Scan for the cell matching the given text and deliver its [x, y] coordinate at center. 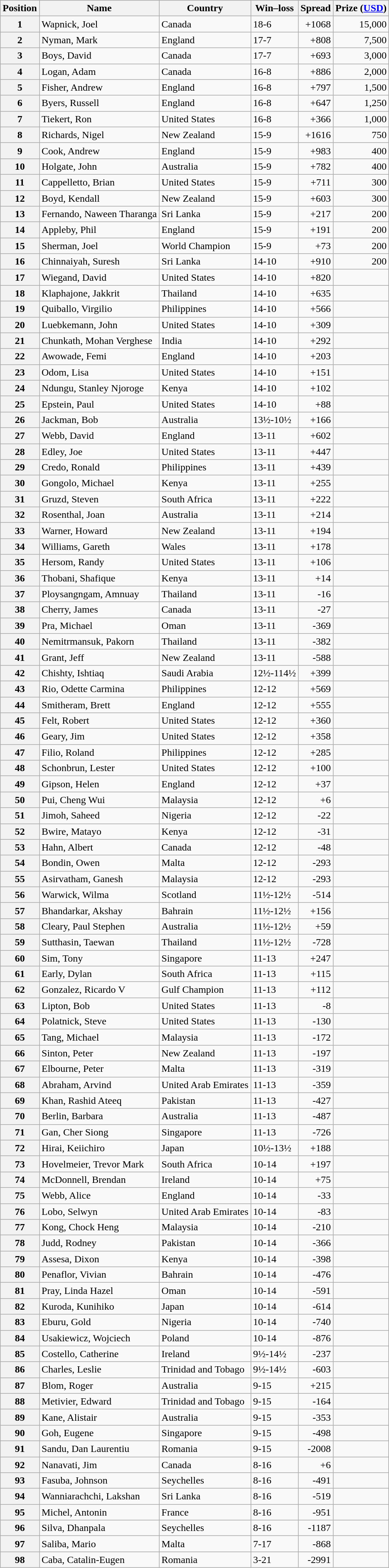
+358 [316, 737]
41 [20, 657]
92 [20, 1464]
Smitheram, Brett [99, 705]
Abraham, Arvind [99, 1085]
Hirai, Keiichiro [99, 1148]
24 [20, 388]
+693 [316, 56]
Sim, Tony [99, 958]
+886 [316, 72]
Grant, Jeff [99, 657]
-359 [316, 1085]
Chunkath, Mohan Verghese [99, 341]
+555 [316, 705]
18-6 [274, 24]
Silva, Dhanpala [99, 1528]
70 [20, 1116]
80 [20, 1275]
3 [20, 56]
84 [20, 1338]
71 [20, 1132]
McDonnell, Brendan [99, 1180]
-210 [316, 1227]
48 [20, 768]
+166 [316, 420]
Scotland [205, 895]
Judd, Rodney [99, 1243]
-603 [316, 1370]
Gulf Champion [205, 990]
12½-114½ [274, 673]
+808 [316, 40]
Webb, Alice [99, 1195]
37 [20, 594]
7,500 [361, 40]
Sutthasin, Taewan [99, 942]
Gonzalez, Ricardo V [99, 990]
Wanniarachchi, Lakshan [99, 1496]
62 [20, 990]
Usakiewicz, Wojciech [99, 1338]
Gan, Cher Siong [99, 1132]
+215 [316, 1385]
Sandu, Dan Laurentiu [99, 1449]
Sherman, Joel [99, 246]
Tang, Michael [99, 1037]
750 [361, 135]
1,000 [361, 119]
-2008 [316, 1449]
Kuroda, Kunihiko [99, 1306]
Poland [205, 1338]
Nyman, Mark [99, 40]
Cappelletto, Brian [99, 182]
Wapnick, Joel [99, 24]
Goh, Eugene [99, 1433]
+100 [316, 768]
Costello, Catherine [99, 1354]
Awowade, Femi [99, 356]
+75 [316, 1180]
Schonbrun, Lester [99, 768]
-8 [316, 1006]
+188 [316, 1148]
+112 [316, 990]
22 [20, 356]
Saudi Arabia [205, 673]
26 [20, 420]
Pra, Michael [99, 626]
39 [20, 626]
-48 [316, 847]
1,500 [361, 87]
+309 [316, 325]
+106 [316, 562]
63 [20, 1006]
+711 [316, 182]
75 [20, 1195]
-382 [316, 641]
Hahn, Albert [99, 847]
98 [20, 1560]
78 [20, 1243]
Sinton, Peter [99, 1053]
51 [20, 816]
+88 [316, 404]
36 [20, 578]
Byers, Russell [99, 103]
-519 [316, 1496]
+566 [316, 309]
+59 [316, 926]
Edley, Joe [99, 451]
-951 [316, 1512]
54 [20, 863]
Hersom, Randy [99, 562]
27 [20, 435]
34 [20, 547]
Luebkemann, John [99, 325]
73 [20, 1164]
-319 [316, 1069]
-172 [316, 1037]
76 [20, 1212]
30 [20, 483]
Pray, Linda Hazel [99, 1291]
-31 [316, 831]
45 [20, 721]
42 [20, 673]
Cleary, Paul Stephen [99, 926]
64 [20, 1021]
+602 [316, 435]
-164 [316, 1401]
+247 [316, 958]
+197 [316, 1164]
56 [20, 895]
Spread [316, 8]
-83 [316, 1212]
77 [20, 1227]
12 [20, 198]
4 [20, 72]
Metivier, Edward [99, 1401]
+156 [316, 910]
-197 [316, 1053]
Saliba, Mario [99, 1544]
-876 [316, 1338]
Elbourne, Peter [99, 1069]
33 [20, 531]
44 [20, 705]
35 [20, 562]
-591 [316, 1291]
13 [20, 214]
Fasuba, Johnson [99, 1481]
Gongolo, Michael [99, 483]
Pui, Cheng Wui [99, 800]
+399 [316, 673]
95 [20, 1512]
-726 [316, 1132]
2,000 [361, 72]
-130 [316, 1021]
91 [20, 1449]
72 [20, 1148]
18 [20, 293]
Blom, Roger [99, 1385]
Rio, Odette Carmina [99, 689]
Kong, Chock Heng [99, 1227]
+178 [316, 547]
3,000 [361, 56]
-27 [316, 610]
Cook, Andrew [99, 151]
Asirvatham, Ganesh [99, 879]
Country [205, 8]
6 [20, 103]
81 [20, 1291]
3-21 [274, 1560]
Warwick, Wilma [99, 895]
65 [20, 1037]
Jimoh, Saheed [99, 816]
52 [20, 831]
Richards, Nigel [99, 135]
Geary, Jim [99, 737]
Thobani, Shafique [99, 578]
97 [20, 1544]
Webb, David [99, 435]
1 [20, 24]
Early, Dylan [99, 974]
11 [20, 182]
90 [20, 1433]
-588 [316, 657]
15 [20, 246]
Kane, Alistair [99, 1417]
Logan, Adam [99, 72]
7 [20, 119]
Rosenthal, Joan [99, 515]
Lobo, Selwyn [99, 1212]
+820 [316, 277]
Credo, Ronald [99, 467]
Boyd, Kendall [99, 198]
Tiekert, Ron [99, 119]
89 [20, 1417]
+151 [316, 372]
85 [20, 1354]
38 [20, 610]
+222 [316, 499]
Prize (USD) [361, 8]
Nanavati, Jim [99, 1464]
Win–loss [274, 8]
-614 [316, 1306]
17 [20, 277]
28 [20, 451]
-33 [316, 1195]
Assesa, Dixon [99, 1259]
61 [20, 974]
Cherry, James [99, 610]
29 [20, 467]
-16 [316, 594]
World Champion [205, 246]
-491 [316, 1481]
-398 [316, 1259]
+217 [316, 214]
+1068 [316, 24]
14 [20, 230]
Polatnick, Steve [99, 1021]
88 [20, 1401]
Bondin, Owen [99, 863]
Filio, Roland [99, 752]
Chishty, Ishtiaq [99, 673]
-366 [316, 1243]
Fernando, Naween Tharanga [99, 214]
16 [20, 262]
-427 [316, 1101]
Fisher, Andrew [99, 87]
49 [20, 784]
+983 [316, 151]
83 [20, 1322]
21 [20, 341]
Quiballo, Virgilio [99, 309]
25 [20, 404]
Gruzd, Steven [99, 499]
+910 [316, 262]
Penaflor, Vivian [99, 1275]
-728 [316, 942]
Boys, David [99, 56]
Position [20, 8]
Caba, Catalin-Eugen [99, 1560]
-22 [316, 816]
53 [20, 847]
Epstein, Paul [99, 404]
43 [20, 689]
Michel, Antonin [99, 1512]
60 [20, 958]
Warner, Howard [99, 531]
57 [20, 910]
-369 [316, 626]
79 [20, 1259]
+115 [316, 974]
Lipton, Bob [99, 1006]
55 [20, 879]
58 [20, 926]
-868 [316, 1544]
+14 [316, 578]
9 [20, 151]
2 [20, 40]
Ndungu, Stanley Njoroge [99, 388]
94 [20, 1496]
+37 [316, 784]
69 [20, 1101]
Wales [205, 547]
19 [20, 309]
67 [20, 1069]
10 [20, 166]
Bwire, Matayo [99, 831]
32 [20, 515]
Charles, Leslie [99, 1370]
Nemitrmansuk, Pakorn [99, 641]
+360 [316, 721]
+439 [316, 467]
-237 [316, 1354]
1,250 [361, 103]
India [205, 341]
23 [20, 372]
Gipson, Helen [99, 784]
Jackman, Bob [99, 420]
+214 [316, 515]
+1616 [316, 135]
Name [99, 8]
Hovelmeier, Trevor Mark [99, 1164]
31 [20, 499]
+366 [316, 119]
74 [20, 1180]
Bhandarkar, Akshay [99, 910]
40 [20, 641]
15,000 [361, 24]
86 [20, 1370]
Holgate, John [99, 166]
Wiegand, David [99, 277]
7-17 [274, 1544]
59 [20, 942]
+569 [316, 689]
-498 [316, 1433]
+647 [316, 103]
-2991 [316, 1560]
+292 [316, 341]
+447 [316, 451]
68 [20, 1085]
Berlin, Barbara [99, 1116]
Ploysangngam, Amnuay [99, 594]
-740 [316, 1322]
+255 [316, 483]
+285 [316, 752]
82 [20, 1306]
47 [20, 752]
96 [20, 1528]
+782 [316, 166]
Odom, Lisa [99, 372]
93 [20, 1481]
50 [20, 800]
+203 [316, 356]
87 [20, 1385]
8 [20, 135]
46 [20, 737]
+603 [316, 198]
20 [20, 325]
Appleby, Phil [99, 230]
-353 [316, 1417]
Felt, Robert [99, 721]
+191 [316, 230]
+73 [316, 246]
Eburu, Gold [99, 1322]
66 [20, 1053]
Khan, Rashid Ateeq [99, 1101]
Williams, Gareth [99, 547]
+194 [316, 531]
5 [20, 87]
+797 [316, 87]
+635 [316, 293]
-514 [316, 895]
-476 [316, 1275]
10½-13½ [274, 1148]
-487 [316, 1116]
-1187 [316, 1528]
13½-10½ [274, 420]
+102 [316, 388]
France [205, 1512]
Klaphajone, Jakkrit [99, 293]
Chinnaiyah, Suresh [99, 262]
